From the cell containing the given text, extract its center point as (x, y) coordinate. 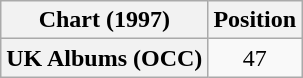
UK Albums (OCC) (104, 58)
Chart (1997) (104, 20)
Position (255, 20)
47 (255, 58)
